Locate the cell with the specified text and output its [x, y] center coordinate. 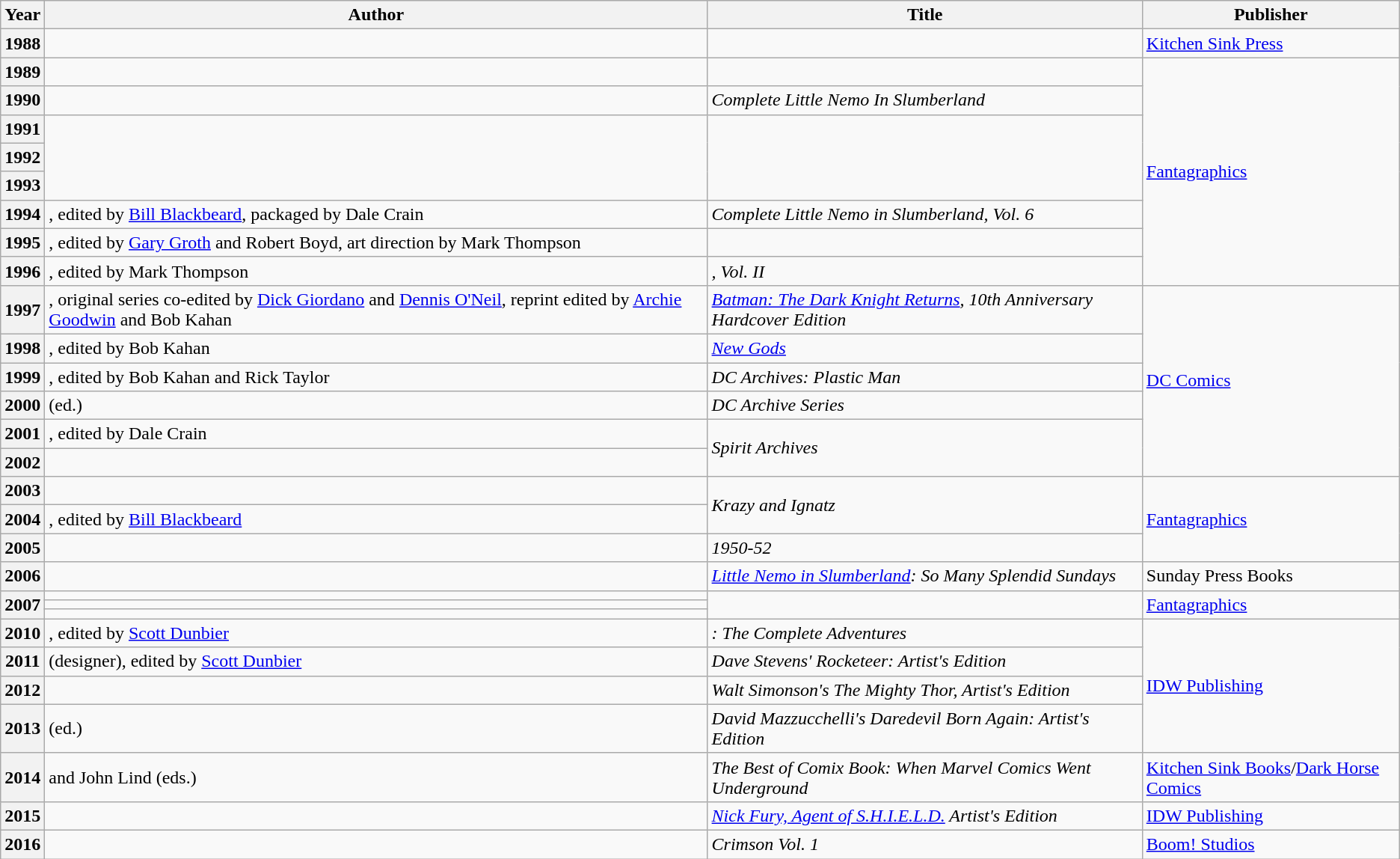
Little Nemo in Slumberland: So Many Splendid Sundays [924, 576]
, original series co-edited by Dick Giordano and Dennis O'Neil, reprint edited by Archie Goodwin and Bob Kahan [376, 310]
and John Lind (eds.) [376, 777]
, edited by Gary Groth and Robert Boyd, art direction by Mark Thompson [376, 242]
David Mazzucchelli's Daredevil Born Again: Artist's Edition [924, 729]
1991 [22, 129]
, edited by Scott Dunbier [376, 633]
, edited by Bill Blackbeard [376, 519]
Complete Little Nemo In Slumberland [924, 100]
2002 [22, 462]
2016 [22, 844]
The Best of Comix Book: When Marvel Comics Went Underground [924, 777]
1997 [22, 310]
New Gods [924, 348]
2010 [22, 633]
Crimson Vol. 1 [924, 844]
: The Complete Adventures [924, 633]
2015 [22, 816]
Boom! Studios [1271, 844]
Krazy and Ignatz [924, 505]
1992 [22, 157]
2011 [22, 661]
, edited by Dale Crain [376, 434]
2003 [22, 491]
DC Comics [1271, 380]
1950-52 [924, 548]
1998 [22, 348]
Dave Stevens' Rocketeer: Artist's Edition [924, 661]
, edited by Bob Kahan [376, 348]
2014 [22, 777]
Batman: The Dark Knight Returns, 10th Anniversary Hardcover Edition [924, 310]
1988 [22, 43]
(designer), edited by Scott Dunbier [376, 661]
2013 [22, 729]
DC Archive Series [924, 406]
Sunday Press Books [1271, 576]
Nick Fury, Agent of S.H.I.E.L.D. Artist's Edition [924, 816]
Kitchen Sink Press [1271, 43]
, edited by Bob Kahan and Rick Taylor [376, 376]
1994 [22, 214]
1999 [22, 376]
2012 [22, 690]
Publisher [1271, 15]
2006 [22, 576]
2005 [22, 548]
Year [22, 15]
Walt Simonson's The Mighty Thor, Artist's Edition [924, 690]
1993 [22, 186]
DC Archives: Plastic Man [924, 376]
Title [924, 15]
Spirit Archives [924, 448]
, Vol. II [924, 271]
1995 [22, 242]
2004 [22, 519]
2001 [22, 434]
1990 [22, 100]
Author [376, 15]
2000 [22, 406]
, edited by Mark Thompson [376, 271]
1989 [22, 72]
2007 [22, 605]
1996 [22, 271]
Complete Little Nemo in Slumberland, Vol. 6 [924, 214]
, edited by Bill Blackbeard, packaged by Dale Crain [376, 214]
Kitchen Sink Books/Dark Horse Comics [1271, 777]
